Determine the [x, y] coordinate at the center of the cell enclosing the given text.  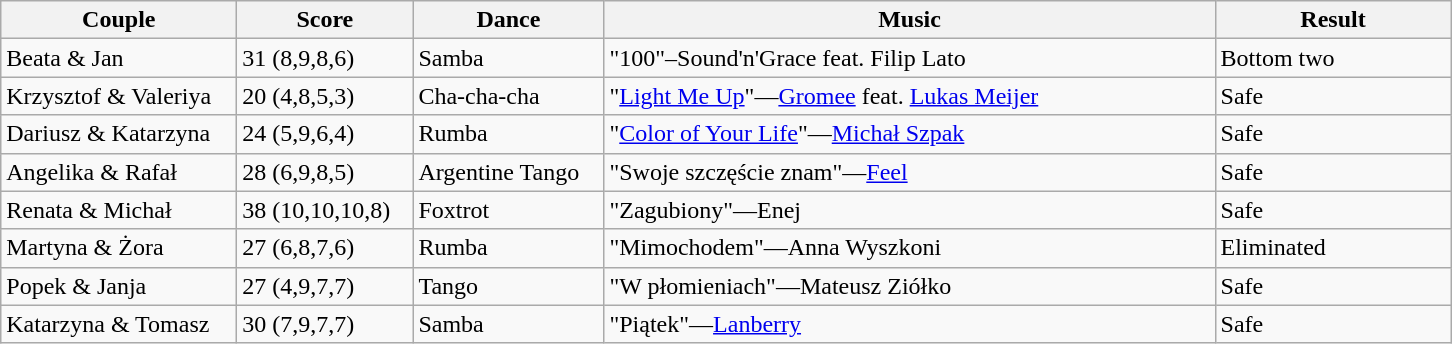
Katarzyna & Tomasz [119, 324]
"W płomieniach"—Mateusz Ziółko [910, 286]
Krzysztof & Valeriya [119, 96]
"100"–Sound'n'Grace feat. Filip Lato [910, 58]
Result [1333, 20]
Argentine Tango [508, 172]
Popek & Janja [119, 286]
20 (4,8,5,3) [325, 96]
27 (6,8,7,6) [325, 248]
Angelika & Rafał [119, 172]
38 (10,10,10,8) [325, 210]
Couple [119, 20]
"Mimochodem"—Anna Wyszkoni [910, 248]
Score [325, 20]
Tango [508, 286]
31 (8,9,8,6) [325, 58]
Dariusz & Katarzyna [119, 134]
Renata & Michał [119, 210]
Foxtrot [508, 210]
"Piątek"—Lanberry [910, 324]
Eliminated [1333, 248]
Dance [508, 20]
"Color of Your Life"—Michał Szpak [910, 134]
24 (5,9,6,4) [325, 134]
"Zagubiony"—Enej [910, 210]
27 (4,9,7,7) [325, 286]
Martyna & Żora [119, 248]
Bottom two [1333, 58]
30 (7,9,7,7) [325, 324]
28 (6,9,8,5) [325, 172]
Beata & Jan [119, 58]
Music [910, 20]
Cha-cha-cha [508, 96]
"Light Me Up"—Gromee feat. Lukas Meijer [910, 96]
"Swoje szczęście znam"—Feel [910, 172]
